From the cell containing the given text, extract its center point as [X, Y] coordinate. 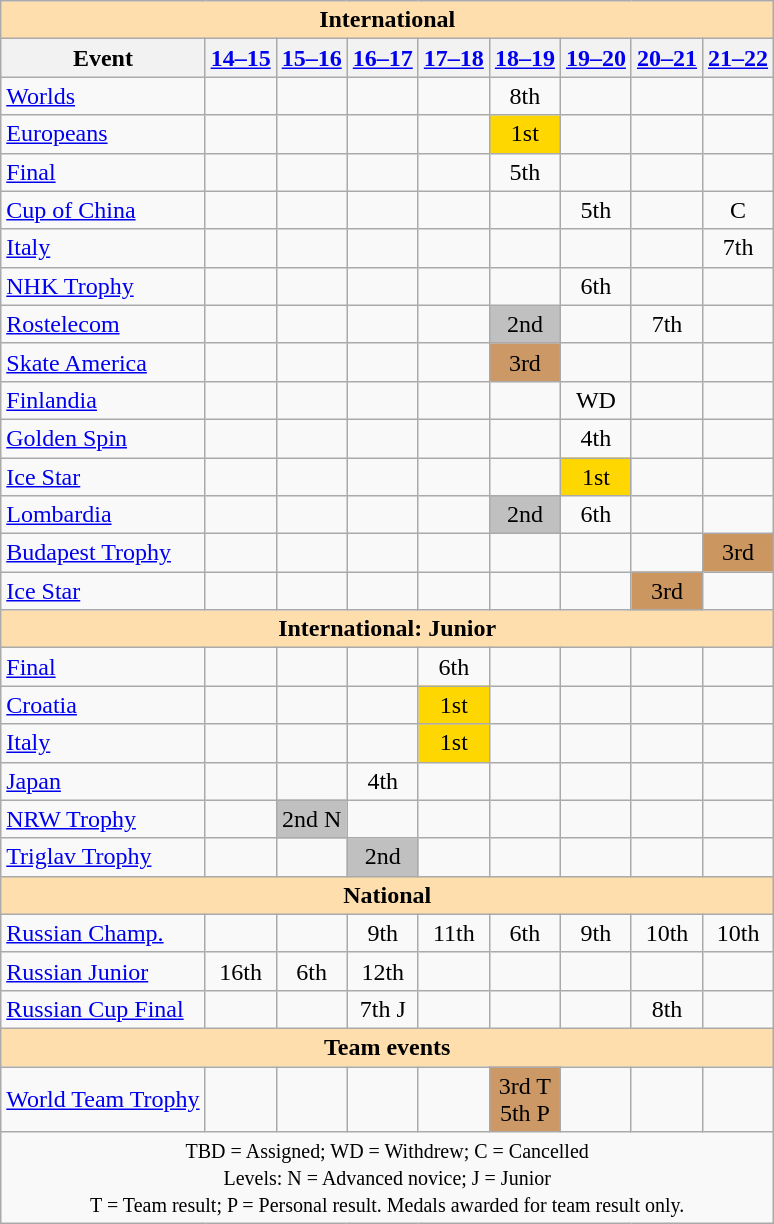
Budapest Trophy [103, 553]
International: Junior [388, 629]
World Team Trophy [103, 1098]
2nd N [312, 819]
17–18 [454, 58]
Worlds [103, 96]
Triglav Trophy [103, 857]
C [738, 210]
16th [240, 971]
Golden Spin [103, 438]
Japan [103, 781]
Europeans [103, 134]
International [388, 20]
18–19 [524, 58]
Russian Junior [103, 971]
12th [382, 971]
11th [454, 933]
Cup of China [103, 210]
NHK Trophy [103, 286]
National [388, 895]
Russian Champ. [103, 933]
14–15 [240, 58]
20–21 [666, 58]
Event [103, 58]
NRW Trophy [103, 819]
WD [596, 400]
21–22 [738, 58]
19–20 [596, 58]
Croatia [103, 705]
16–17 [382, 58]
Team events [388, 1047]
Finlandia [103, 400]
Skate America [103, 362]
3rd T 5th P [524, 1098]
15–16 [312, 58]
Russian Cup Final [103, 1009]
Rostelecom [103, 324]
Lombardia [103, 515]
7th J [382, 1009]
